Capture the cell that displays the provided text and extract its [x, y] central coordinate. 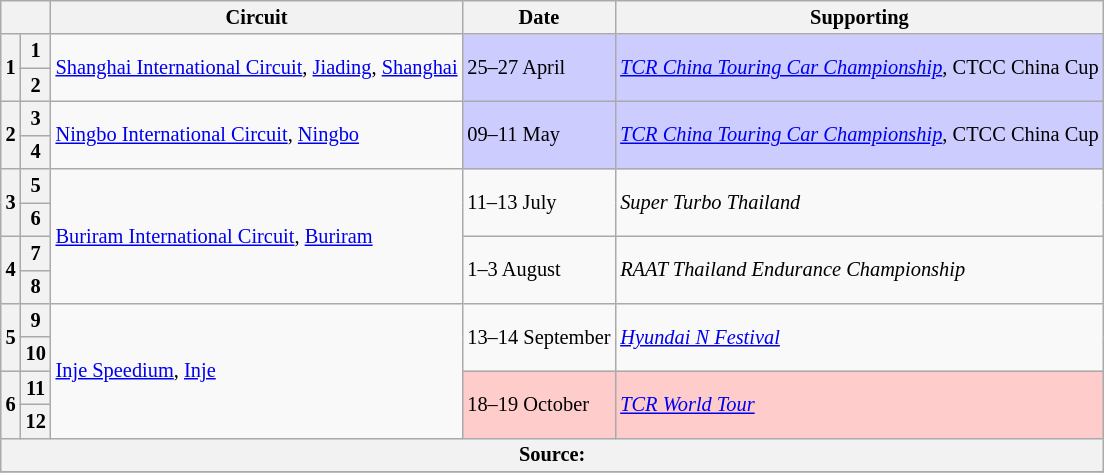
18–19 October [538, 404]
Super Turbo Thailand [859, 202]
10 [36, 354]
Inje Speedium, Inje [257, 370]
1–3 August [538, 270]
Ningbo International Circuit, Ningbo [257, 134]
Buriram International Circuit, Buriram [257, 236]
Supporting [859, 17]
Circuit [257, 17]
TCR World Tour [859, 404]
Shanghai International Circuit, Jiading, Shanghai [257, 68]
9 [36, 320]
8 [36, 287]
Date [538, 17]
7 [36, 253]
09–11 May [538, 134]
12 [36, 421]
Hyundai N Festival [859, 336]
25–27 April [538, 68]
RAAT Thailand Endurance Championship [859, 270]
13–14 September [538, 336]
11 [36, 388]
Source: [552, 455]
11–13 July [538, 202]
